Detect which cell encompasses the target text, then output its [X, Y] center coordinate. 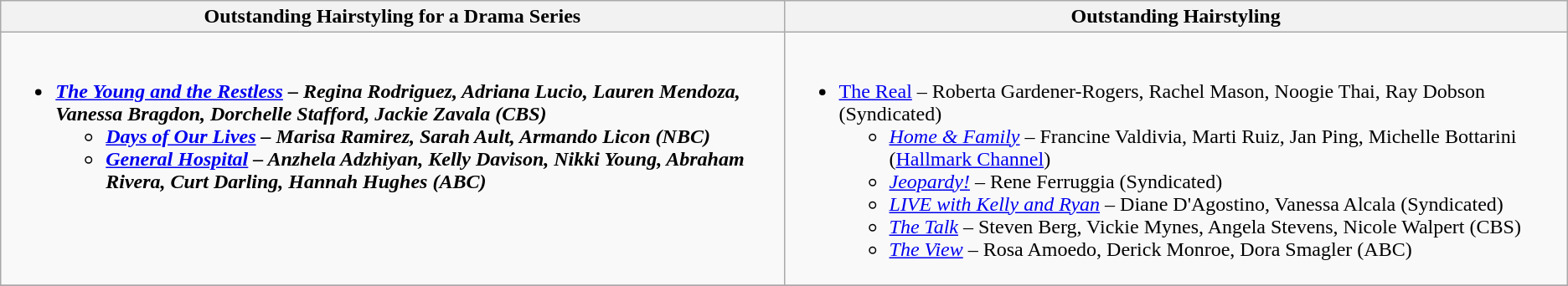
Outstanding Hairstyling for a Drama Series [392, 17]
Outstanding Hairstyling [1176, 17]
